Search for the cell housing the specified text and yield its [X, Y] center coordinate. 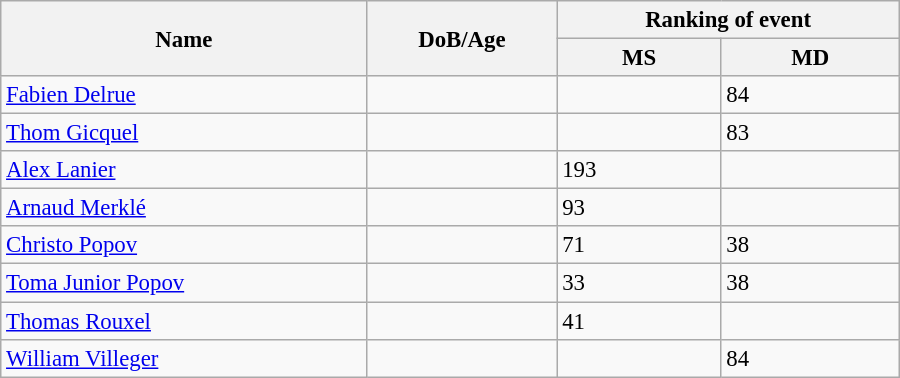
MS [639, 58]
Thomas Rouxel [184, 321]
Thom Gicquel [184, 133]
193 [639, 170]
83 [810, 133]
DoB/Age [462, 38]
33 [639, 283]
William Villeger [184, 358]
Name [184, 38]
Ranking of event [728, 20]
Christo Popov [184, 245]
Fabien Delrue [184, 95]
Alex Lanier [184, 170]
93 [639, 208]
Arnaud Merklé [184, 208]
Toma Junior Popov [184, 283]
MD [810, 58]
41 [639, 321]
71 [639, 245]
